Find where the given text appears and provide that cell's center as [x, y] coordinate. 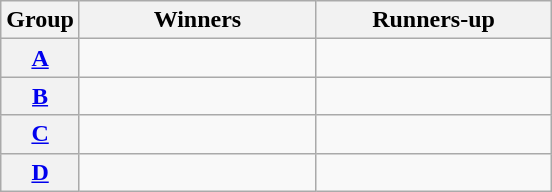
C [40, 134]
Winners [197, 20]
A [40, 58]
D [40, 172]
B [40, 96]
Group [40, 20]
Runners-up [433, 20]
